Return (X, Y) of the center of cell containing provided text 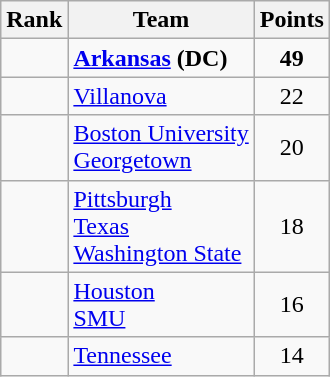
49 (292, 58)
Arkansas (DC) (161, 58)
PittsburghTexasWashington State (161, 226)
16 (292, 304)
22 (292, 96)
HoustonSMU (161, 304)
Boston UniversityGeorgetown (161, 148)
Rank (34, 20)
20 (292, 148)
18 (292, 226)
Tennessee (161, 356)
Points (292, 20)
14 (292, 356)
Villanova (161, 96)
Team (161, 20)
